Locate the cell with the specified text and output its [X, Y] center coordinate. 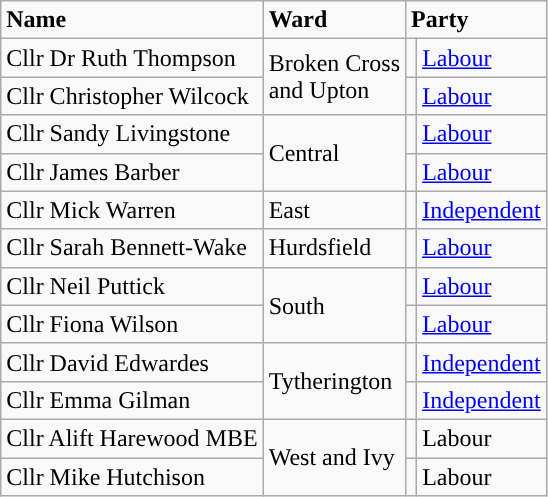
Cllr Neil Puttick [132, 286]
Broken Crossand Upton [334, 77]
Cllr Sandy Livingstone [132, 134]
Cllr Emma Gilman [132, 400]
Cllr David Edwardes [132, 362]
Hurdsfield [334, 248]
Central [334, 153]
Ward [334, 20]
South [334, 305]
West and Ivy [334, 457]
Cllr Fiona Wilson [132, 324]
Cllr Mick Warren [132, 210]
Cllr James Barber [132, 172]
East [334, 210]
Tytherington [334, 381]
Cllr Alift Harewood MBE [132, 438]
Cllr Christopher Wilcock [132, 96]
Cllr Dr Ruth Thompson [132, 58]
Cllr Mike Hutchison [132, 477]
Name [132, 20]
Cllr Sarah Bennett-Wake [132, 248]
Party [476, 20]
